Scan for the cell matching the given text and deliver its [x, y] coordinate at center. 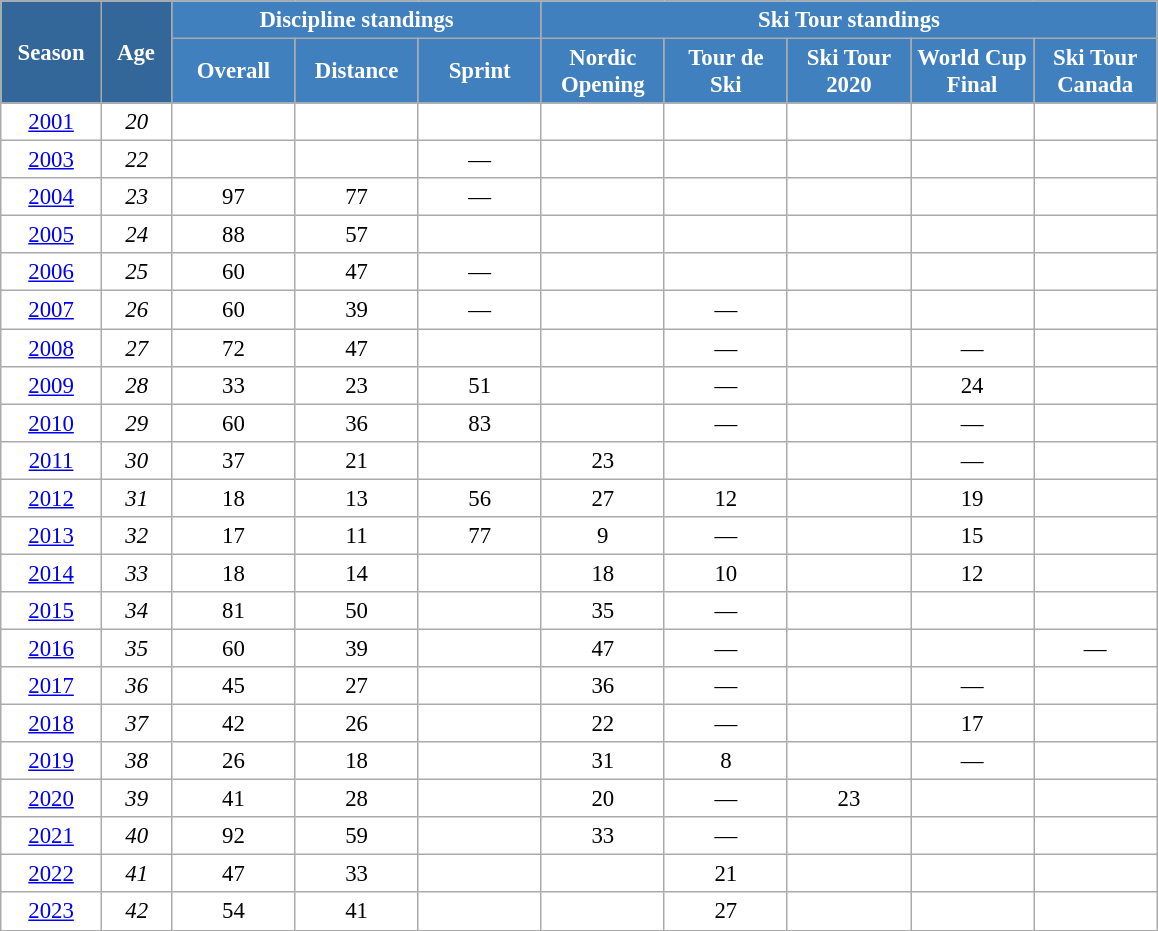
2004 [52, 197]
2010 [52, 423]
9 [602, 536]
57 [356, 235]
14 [356, 573]
2023 [52, 912]
2001 [52, 122]
15 [972, 536]
Season [52, 52]
2017 [52, 686]
2003 [52, 160]
32 [136, 536]
29 [136, 423]
World CupFinal [972, 72]
83 [480, 423]
54 [234, 912]
25 [136, 273]
50 [356, 611]
72 [234, 348]
30 [136, 460]
10 [726, 573]
2012 [52, 498]
Ski Tour standings [848, 20]
2006 [52, 273]
Discipline standings [356, 20]
56 [480, 498]
51 [480, 385]
2008 [52, 348]
2014 [52, 573]
2022 [52, 874]
Ski Tour2020 [848, 72]
2005 [52, 235]
19 [972, 498]
Tour deSki [726, 72]
45 [234, 686]
40 [136, 836]
NordicOpening [602, 72]
2018 [52, 724]
2020 [52, 799]
2011 [52, 460]
Distance [356, 72]
2007 [52, 310]
59 [356, 836]
2013 [52, 536]
97 [234, 197]
88 [234, 235]
Ski TourCanada [1096, 72]
Sprint [480, 72]
2019 [52, 761]
Overall [234, 72]
81 [234, 611]
13 [356, 498]
34 [136, 611]
2021 [52, 836]
92 [234, 836]
38 [136, 761]
2015 [52, 611]
2009 [52, 385]
11 [356, 536]
8 [726, 761]
Age [136, 52]
2016 [52, 648]
